Output the [X, Y] coordinate of the center of the cell containing the given text.  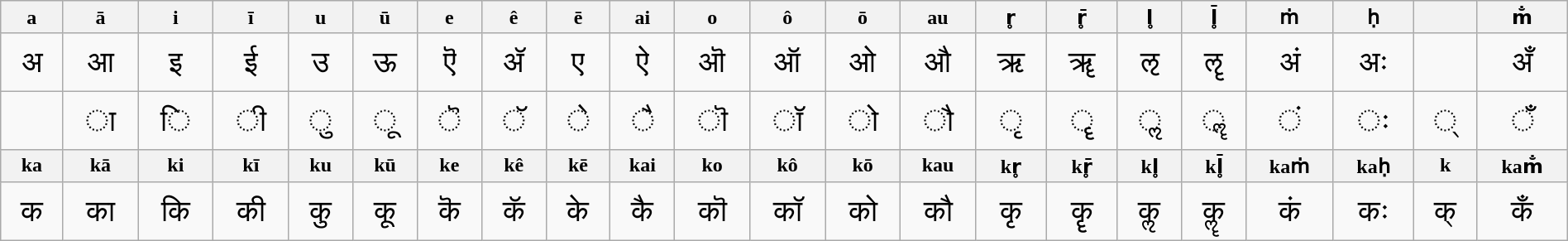
au [938, 17]
आ [101, 62]
कॅ [514, 211]
kr̥ [1011, 166]
m̐ [1522, 17]
ī [251, 17]
कृ [1011, 211]
l̥̄ [1214, 17]
कं [1290, 211]
ā [101, 17]
ि [175, 120]
ऊ [385, 62]
e [449, 17]
ा [101, 120]
ृ [1011, 120]
kā [101, 166]
ो [863, 120]
ऐ [643, 62]
कै [643, 211]
ऎ [449, 62]
kê [514, 166]
kē [578, 166]
कौ [938, 211]
a [31, 17]
कँ [1522, 211]
ऋ [1011, 62]
kr̥̄ [1082, 166]
ओ [863, 62]
कॄ [1082, 211]
ê [514, 17]
ku [321, 166]
ô [787, 17]
ॠ [1082, 62]
ॊ [713, 120]
ka [31, 166]
ँ [1522, 120]
ॅ [514, 120]
ॣ [1214, 120]
ॡ [1214, 62]
ं [1290, 120]
औ [938, 62]
के [578, 211]
कि [175, 211]
r̥ [1011, 17]
kau [938, 166]
ko [713, 166]
o [713, 17]
का [101, 211]
की [251, 211]
k [1446, 166]
् [1446, 120]
ऒ [713, 62]
ए [578, 62]
kī [251, 166]
कू [385, 211]
इ [175, 62]
kl̥ [1150, 166]
kō [863, 166]
ṁ [1290, 17]
ी [251, 120]
कॣ [1214, 211]
ai [643, 17]
ē [578, 17]
ॉ [787, 120]
l̥ [1150, 17]
ki [175, 166]
कॢ [1150, 211]
अ [31, 62]
ू [385, 120]
ॢ [1150, 120]
kū [385, 166]
को [863, 211]
ḥ [1373, 17]
ई [251, 62]
kai [643, 166]
ऑ [787, 62]
ke [449, 166]
kô [787, 166]
i [175, 17]
ॲ [514, 62]
ū [385, 17]
अः [1373, 62]
ऌ [1150, 62]
kaṁ [1290, 166]
कु [321, 211]
अं [1290, 62]
kl̥̄ [1214, 166]
ः [1373, 120]
अँ [1522, 62]
ō [863, 17]
ै [643, 120]
u [321, 17]
r̥̄ [1082, 17]
ॆ [449, 120]
kaḥ [1373, 166]
े [578, 120]
कः [1373, 211]
ु [321, 120]
ॄ [1082, 120]
क [31, 211]
क् [1446, 211]
कॉ [787, 211]
कॊ [713, 211]
उ [321, 62]
kam̐ [1522, 166]
कॆ [449, 211]
ौ [938, 120]
